Scan for the cell matching the given text and deliver its [X, Y] coordinate at center. 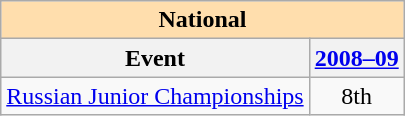
8th [356, 96]
National [202, 20]
Russian Junior Championships [155, 96]
Event [155, 58]
2008–09 [356, 58]
